Find where the given text appears and provide that cell's center as (x, y) coordinate. 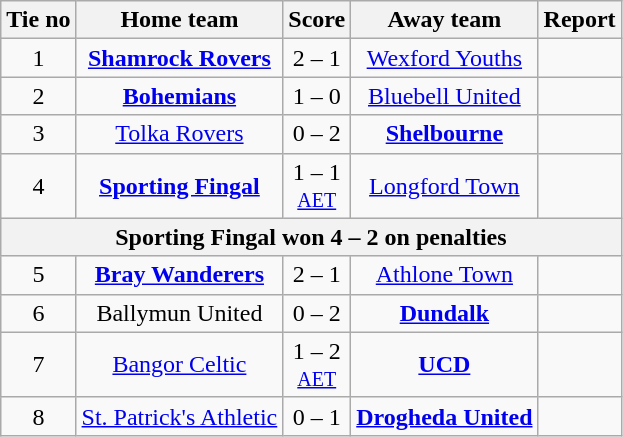
Home team (180, 20)
Shelbourne (444, 134)
Away team (444, 20)
Score (317, 20)
Sporting Fingal (180, 186)
5 (38, 275)
Tie no (38, 20)
7 (38, 364)
1 (38, 58)
1 – 2 AET (317, 364)
Longford Town (444, 186)
Tolka Rovers (180, 134)
Bohemians (180, 96)
1 – 1 AET (317, 186)
8 (38, 416)
UCD (444, 364)
Ballymun United (180, 313)
St. Patrick's Athletic (180, 416)
3 (38, 134)
2 (38, 96)
Wexford Youths (444, 58)
Drogheda United (444, 416)
Bluebell United (444, 96)
Dundalk (444, 313)
1 – 0 (317, 96)
Shamrock Rovers (180, 58)
6 (38, 313)
Report (580, 20)
Sporting Fingal won 4 – 2 on penalties (311, 237)
Bray Wanderers (180, 275)
Bangor Celtic (180, 364)
Athlone Town (444, 275)
0 – 1 (317, 416)
4 (38, 186)
